Identify which cell holds the provided text, then report its [x, y] central coordinate. 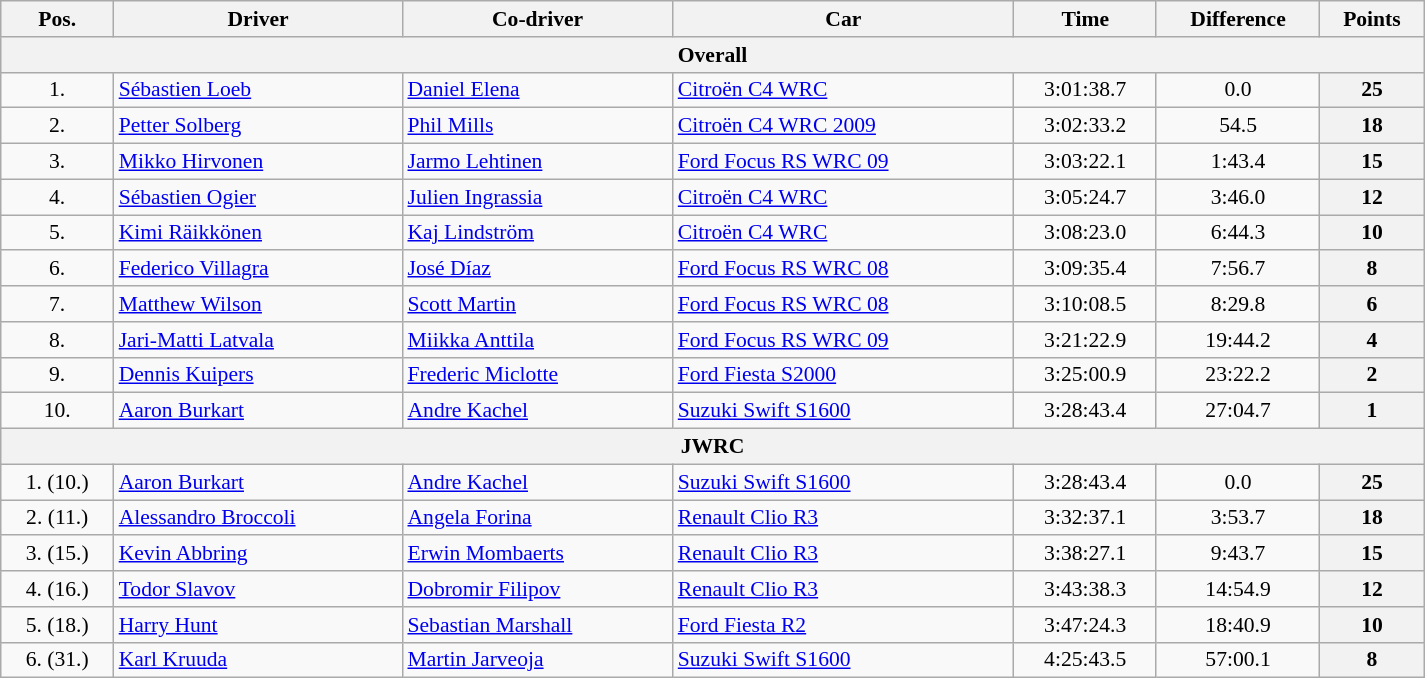
57:00.1 [1238, 660]
Alessandro Broccoli [258, 518]
3:21:22.9 [1086, 340]
Sebastian Marshall [537, 625]
Phil Mills [537, 126]
8:29.8 [1238, 304]
JWRC [713, 447]
3:05:24.7 [1086, 197]
Angela Forina [537, 518]
6:44.3 [1238, 233]
José Díaz [537, 269]
4. (16.) [58, 589]
1 [1372, 411]
54.5 [1238, 126]
Pos. [58, 19]
3:25:00.9 [1086, 375]
6. [58, 269]
Kaj Lindström [537, 233]
3:46.0 [1238, 197]
7:56.7 [1238, 269]
Miikka Anttila [537, 340]
7. [58, 304]
3. (15.) [58, 554]
3. [58, 162]
Dobromir Filipov [537, 589]
Julien Ingrassia [537, 197]
Erwin Mombaerts [537, 554]
Karl Kruuda [258, 660]
Jarmo Lehtinen [537, 162]
4:25:43.5 [1086, 660]
2. [58, 126]
Citroën C4 WRC 2009 [844, 126]
3:01:38.7 [1086, 90]
Dennis Kuipers [258, 375]
Time [1086, 19]
19:44.2 [1238, 340]
Ford Fiesta R2 [844, 625]
Sébastien Ogier [258, 197]
4. [58, 197]
3:32:37.1 [1086, 518]
4 [1372, 340]
2. (11.) [58, 518]
Frederic Miclotte [537, 375]
Kimi Räikkönen [258, 233]
8. [58, 340]
Daniel Elena [537, 90]
3:53.7 [1238, 518]
3:02:33.2 [1086, 126]
Harry Hunt [258, 625]
1. [58, 90]
Petter Solberg [258, 126]
Ford Fiesta S2000 [844, 375]
3:10:08.5 [1086, 304]
10. [58, 411]
Jari-Matti Latvala [258, 340]
3:38:27.1 [1086, 554]
Matthew Wilson [258, 304]
6. (31.) [58, 660]
5. [58, 233]
Federico Villagra [258, 269]
Difference [1238, 19]
3:47:24.3 [1086, 625]
Points [1372, 19]
Todor Slavov [258, 589]
3:03:22.1 [1086, 162]
14:54.9 [1238, 589]
Car [844, 19]
Sébastien Loeb [258, 90]
Scott Martin [537, 304]
Driver [258, 19]
9. [58, 375]
5. (18.) [58, 625]
18:40.9 [1238, 625]
Overall [713, 55]
27:04.7 [1238, 411]
3:43:38.3 [1086, 589]
Mikko Hirvonen [258, 162]
3:09:35.4 [1086, 269]
3:08:23.0 [1086, 233]
1. (10.) [58, 482]
2 [1372, 375]
Kevin Abbring [258, 554]
Co-driver [537, 19]
9:43.7 [1238, 554]
1:43.4 [1238, 162]
Martin Jarveoja [537, 660]
6 [1372, 304]
23:22.2 [1238, 375]
